Capture the cell that displays the provided text and extract its [x, y] central coordinate. 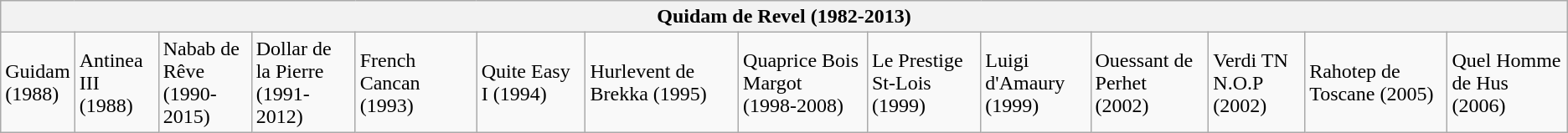
Ouessant de Perhet(2002) [1149, 82]
Dollar de la Pierre(1991-2012) [303, 82]
Quite Easy I (1994) [531, 82]
Rahotep de Toscane (2005) [1376, 82]
Nabab de Rêve(1990-2015) [204, 82]
Quel Homme de Hus(2006) [1508, 82]
Antinea III(1988) [116, 82]
Le Prestige St-Lois(1999) [923, 82]
Guidam(1988) [38, 82]
Verdi TN N.O.P(2002) [1256, 82]
Quidam de Revel (1982-2013) [784, 17]
Hurlevent de Brekka (1995) [662, 82]
Luigi d'Amaury(1999) [1035, 82]
Quaprice Bois Margot(1998-2008) [803, 82]
French Cancan (1993) [415, 82]
